Provide the (x, y) coordinate of the cell's center where the given text is located.  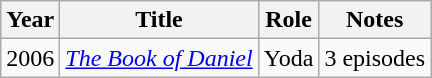
Notes (375, 20)
Year (30, 20)
Title (159, 20)
Yoda (288, 58)
3 episodes (375, 58)
Role (288, 20)
2006 (30, 58)
The Book of Daniel (159, 58)
